Extract the [x, y] coordinate from the center of the cell holding the provided text.  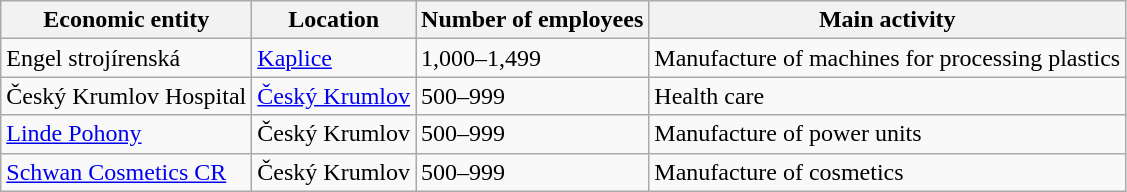
Český Krumlov Hospital [126, 96]
Manufacture of machines for processing plastics [888, 58]
Kaplice [334, 58]
Manufacture of power units [888, 134]
Manufacture of cosmetics [888, 172]
Number of employees [532, 20]
Engel strojírenská [126, 58]
Location [334, 20]
Schwan Cosmetics CR [126, 172]
Linde Pohony [126, 134]
1,000–1,499 [532, 58]
Economic entity [126, 20]
Main activity [888, 20]
Health care [888, 96]
